Scan for the cell matching the given text and deliver its (X, Y) coordinate at center. 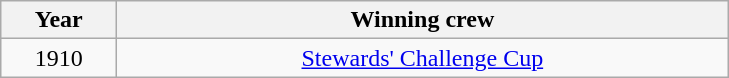
Winning crew (422, 20)
Year (59, 20)
Stewards' Challenge Cup (422, 58)
1910 (59, 58)
